Identify which cell holds the provided text, then report its [x, y] central coordinate. 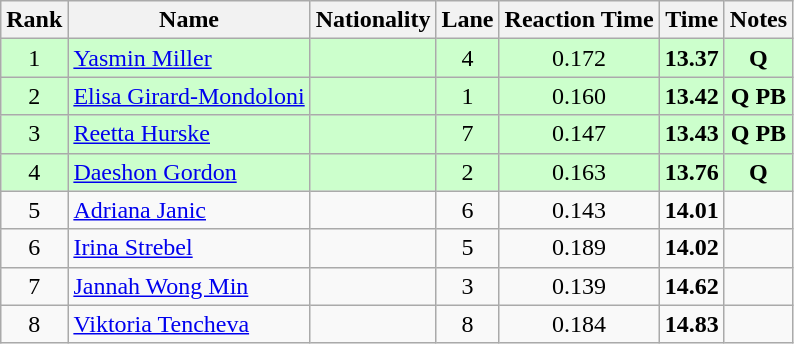
Reaction Time [579, 20]
Daeshon Gordon [189, 172]
Rank [34, 20]
13.76 [692, 172]
Irina Strebel [189, 248]
0.163 [579, 172]
Reetta Hurske [189, 134]
Yasmin Miller [189, 58]
13.42 [692, 96]
14.62 [692, 286]
Notes [758, 20]
Jannah Wong Min [189, 286]
Adriana Janic [189, 210]
13.43 [692, 134]
0.139 [579, 286]
Name [189, 20]
0.172 [579, 58]
Time [692, 20]
14.01 [692, 210]
Viktoria Tencheva [189, 324]
14.83 [692, 324]
Lane [468, 20]
0.160 [579, 96]
0.184 [579, 324]
13.37 [692, 58]
0.147 [579, 134]
0.189 [579, 248]
Nationality [373, 20]
14.02 [692, 248]
Elisa Girard-Mondoloni [189, 96]
0.143 [579, 210]
